Return the (X, Y) coordinate for the center point of the cell that contains the specified text.  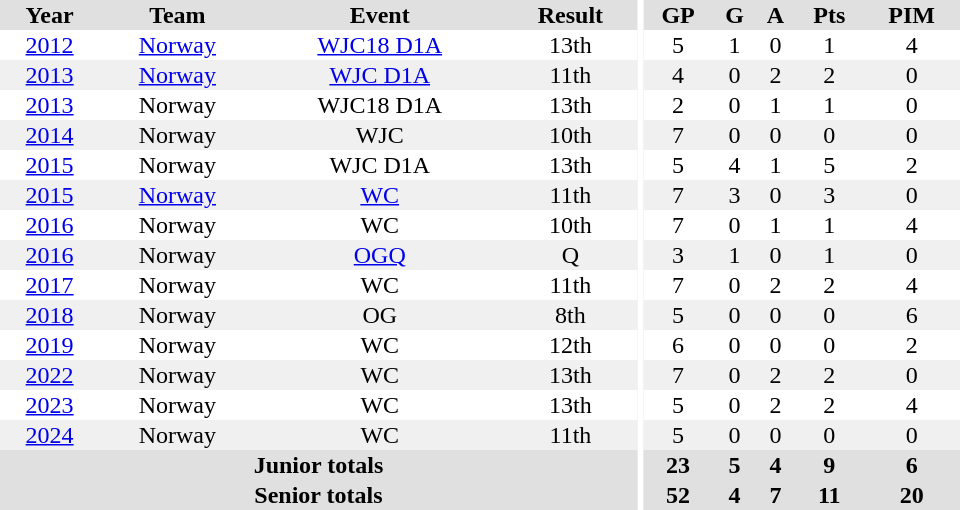
Senior totals (318, 495)
A (776, 15)
GP (678, 15)
Pts (829, 15)
2019 (50, 345)
12th (570, 345)
2012 (50, 45)
8th (570, 315)
Event (380, 15)
PIM (912, 15)
OGQ (380, 255)
11 (829, 495)
52 (678, 495)
Team (177, 15)
Q (570, 255)
2014 (50, 135)
Result (570, 15)
OG (380, 315)
2023 (50, 405)
23 (678, 465)
Junior totals (318, 465)
2024 (50, 435)
WJC (380, 135)
G (734, 15)
Year (50, 15)
2018 (50, 315)
20 (912, 495)
2022 (50, 375)
9 (829, 465)
2017 (50, 285)
